Detect which cell encompasses the target text, then output its (x, y) center coordinate. 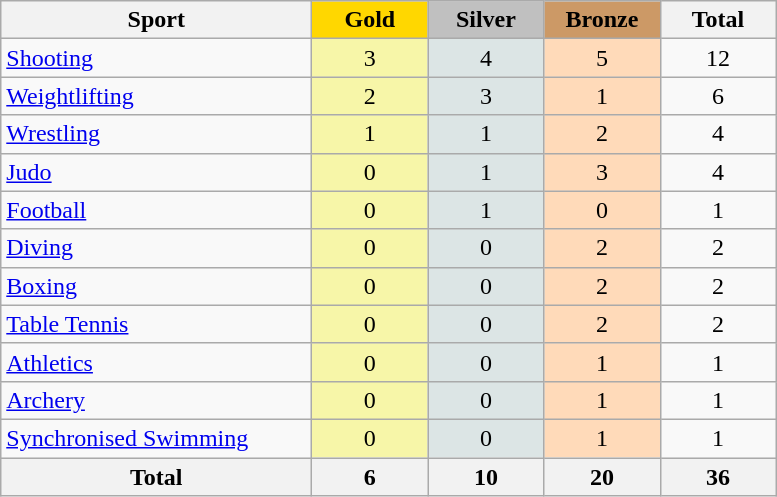
Table Tennis (156, 324)
10 (486, 477)
20 (602, 477)
Wrestling (156, 134)
Synchronised Swimming (156, 438)
Judo (156, 172)
Sport (156, 20)
Football (156, 210)
12 (718, 58)
Archery (156, 400)
Shooting (156, 58)
Gold (370, 20)
Silver (486, 20)
Bronze (602, 20)
Athletics (156, 362)
Weightlifting (156, 96)
36 (718, 477)
Diving (156, 248)
Boxing (156, 286)
5 (602, 58)
